Pinpoint the cell where the given text exists, returning its [X, Y] midpoint coordinate. 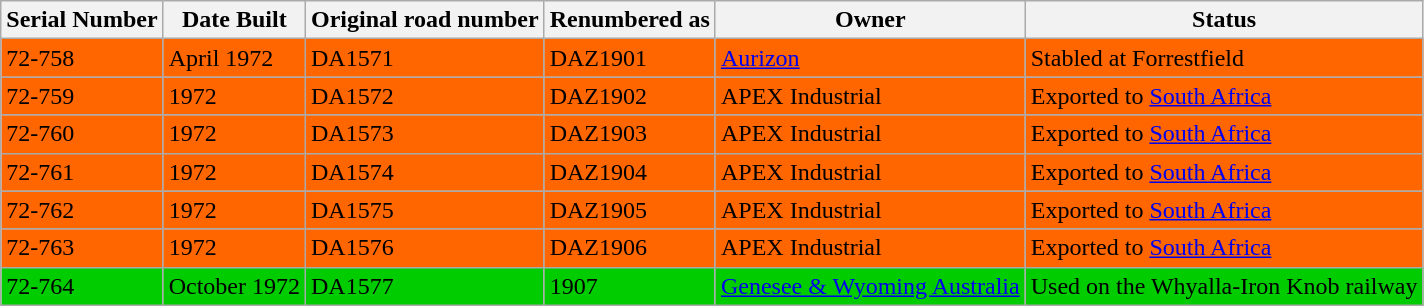
72-764 [82, 286]
72-760 [82, 134]
Owner [870, 20]
DA1574 [424, 172]
Serial Number [82, 20]
72-761 [82, 172]
April 1972 [234, 58]
DAZ1905 [630, 210]
Aurizon [870, 58]
DA1572 [424, 96]
DAZ1901 [630, 58]
Genesee & Wyoming Australia [870, 286]
DA1576 [424, 248]
Used on the Whyalla-Iron Knob railway [1224, 286]
DAZ1904 [630, 172]
72-758 [82, 58]
72-763 [82, 248]
Status [1224, 20]
DA1575 [424, 210]
DA1573 [424, 134]
DA1577 [424, 286]
DAZ1902 [630, 96]
Date Built [234, 20]
DAZ1903 [630, 134]
72-762 [82, 210]
October 1972 [234, 286]
Stabled at Forrestfield [1224, 58]
DAZ1906 [630, 248]
DA1571 [424, 58]
Renumbered as [630, 20]
72-759 [82, 96]
Original road number [424, 20]
1907 [630, 286]
